For the text-containing cell, return its midpoint in [X, Y] coordinate format. 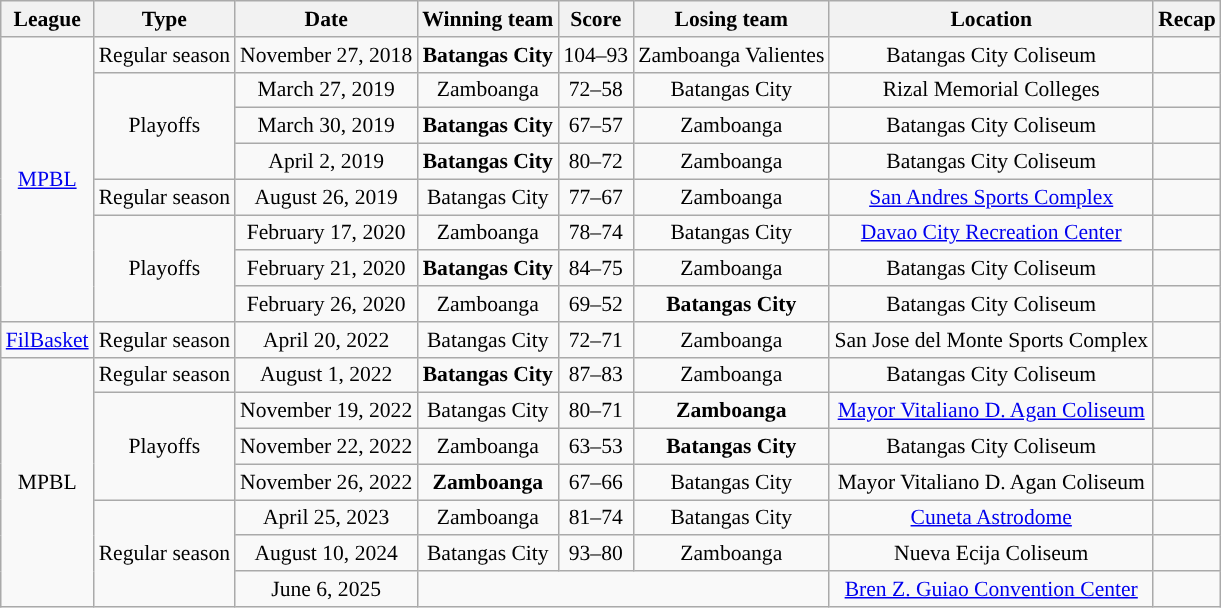
February 26, 2020 [326, 304]
80–72 [596, 162]
72–71 [596, 340]
Recap [1187, 19]
Losing team [731, 19]
Bren Z. Guiao Convention Center [991, 589]
Type [164, 19]
69–52 [596, 304]
League [48, 19]
Score [596, 19]
San Andres Sports Complex [991, 197]
84–75 [596, 269]
Nueva Ecija Coliseum [991, 554]
August 10, 2024 [326, 554]
Winning team [488, 19]
November 26, 2022 [326, 482]
Location [991, 19]
November 27, 2018 [326, 55]
April 2, 2019 [326, 162]
March 27, 2019 [326, 90]
Cuneta Astrodome [991, 518]
67–66 [596, 482]
81–74 [596, 518]
Date [326, 19]
Rizal Memorial Colleges [991, 90]
87–83 [596, 375]
Davao City Recreation Center [991, 233]
February 21, 2020 [326, 269]
June 6, 2025 [326, 589]
93–80 [596, 554]
72–58 [596, 90]
Zamboanga Valientes [731, 55]
November 19, 2022 [326, 411]
77–67 [596, 197]
April 20, 2022 [326, 340]
November 22, 2022 [326, 447]
80–71 [596, 411]
63–53 [596, 447]
FilBasket [48, 340]
August 26, 2019 [326, 197]
104–93 [596, 55]
San Jose del Monte Sports Complex [991, 340]
March 30, 2019 [326, 126]
August 1, 2022 [326, 375]
February 17, 2020 [326, 233]
78–74 [596, 233]
67–57 [596, 126]
April 25, 2023 [326, 518]
